Pinpoint the cell where the given text exists, returning its [X, Y] midpoint coordinate. 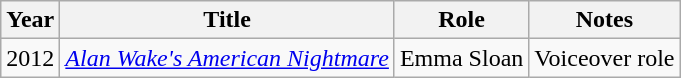
Alan Wake's American Nightmare [228, 58]
2012 [30, 58]
Role [461, 20]
Emma Sloan [461, 58]
Voiceover role [604, 58]
Title [228, 20]
Notes [604, 20]
Year [30, 20]
